Identify which cell holds the provided text, then report its [x, y] central coordinate. 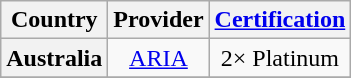
Country [54, 20]
Australia [54, 58]
Certification [280, 20]
ARIA [158, 58]
2× Platinum [280, 58]
Provider [158, 20]
